Extract the (X, Y) coordinate from the center of the cell holding the provided text.  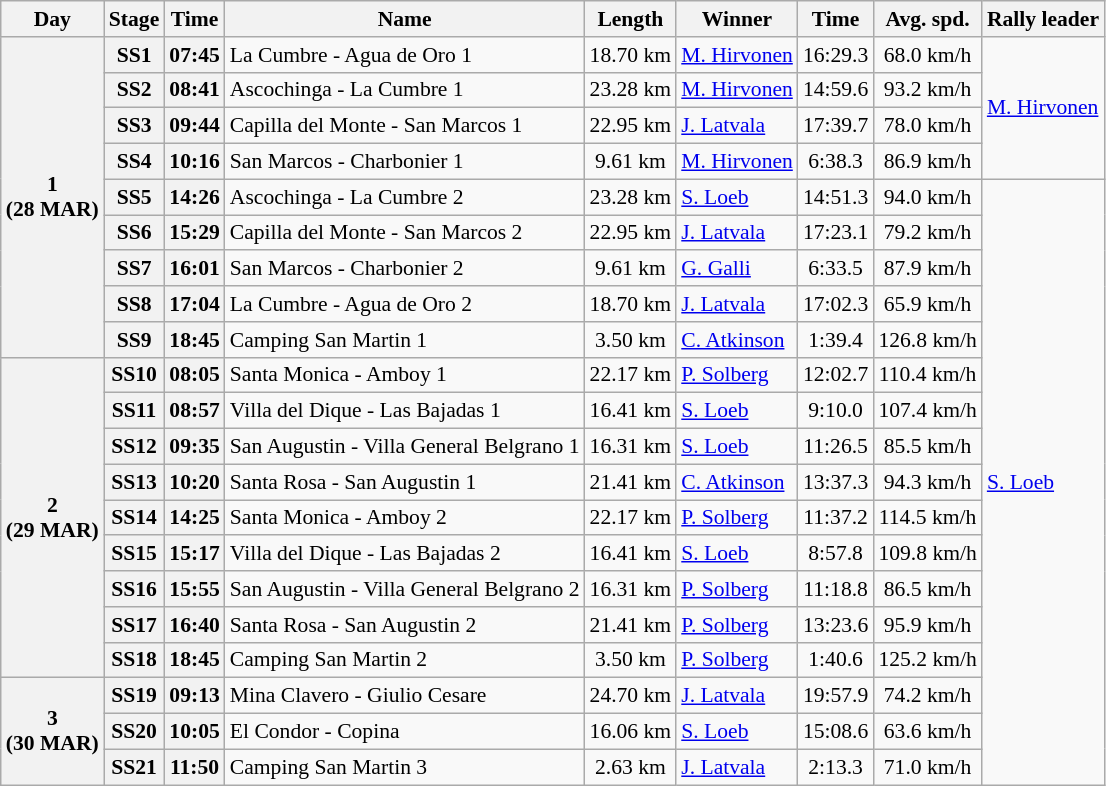
SS7 (134, 269)
12:02.7 (836, 375)
Santa Monica - Amboy 2 (405, 518)
11:50 (194, 767)
13:37.3 (836, 482)
San Marcos - Charbonier 1 (405, 162)
110.4 km/h (927, 375)
Santa Monica - Amboy 1 (405, 375)
11:37.2 (836, 518)
Capilla del Monte - San Marcos 1 (405, 126)
SS18 (134, 660)
10:16 (194, 162)
La Cumbre - Agua de Oro 1 (405, 55)
Villa del Dique - Las Bajadas 2 (405, 554)
09:13 (194, 696)
SS5 (134, 197)
SS6 (134, 233)
Villa del Dique - Las Bajadas 1 (405, 411)
Camping San Martin 2 (405, 660)
San Marcos - Charbonier 2 (405, 269)
93.2 km/h (927, 90)
16:40 (194, 625)
14:25 (194, 518)
2(29 MAR) (52, 518)
Ascochinga - La Cumbre 1 (405, 90)
3(30 MAR) (52, 732)
14:51.3 (836, 197)
94.0 km/h (927, 197)
1(28 MAR) (52, 198)
86.5 km/h (927, 589)
17:02.3 (836, 304)
Ascochinga - La Cumbre 2 (405, 197)
Length (631, 19)
Winner (737, 19)
Stage (134, 19)
Rally leader (1043, 19)
1:39.4 (836, 340)
SS19 (134, 696)
24.70 km (631, 696)
15:29 (194, 233)
2:13.3 (836, 767)
2.63 km (631, 767)
6:38.3 (836, 162)
11:26.5 (836, 447)
8:57.8 (836, 554)
16:01 (194, 269)
19:57.9 (836, 696)
14:59.6 (836, 90)
SS17 (134, 625)
17:04 (194, 304)
SS2 (134, 90)
87.9 km/h (927, 269)
Camping San Martin 3 (405, 767)
Santa Rosa - San Augustin 1 (405, 482)
85.5 km/h (927, 447)
08:57 (194, 411)
SS1 (134, 55)
125.2 km/h (927, 660)
107.4 km/h (927, 411)
08:05 (194, 375)
1:40.6 (836, 660)
65.9 km/h (927, 304)
Name (405, 19)
16:29.3 (836, 55)
G. Galli (737, 269)
63.6 km/h (927, 732)
Santa Rosa - San Augustin 2 (405, 625)
SS8 (134, 304)
17:39.7 (836, 126)
09:44 (194, 126)
14:26 (194, 197)
15:17 (194, 554)
86.9 km/h (927, 162)
Capilla del Monte - San Marcos 2 (405, 233)
SS21 (134, 767)
79.2 km/h (927, 233)
6:33.5 (836, 269)
95.9 km/h (927, 625)
SS16 (134, 589)
126.8 km/h (927, 340)
San Augustin - Villa General Belgrano 2 (405, 589)
74.2 km/h (927, 696)
SS3 (134, 126)
9:10.0 (836, 411)
07:45 (194, 55)
SS12 (134, 447)
109.8 km/h (927, 554)
SS13 (134, 482)
Day (52, 19)
10:05 (194, 732)
11:18.8 (836, 589)
SS20 (134, 732)
17:23.1 (836, 233)
Camping San Martin 1 (405, 340)
13:23.6 (836, 625)
SS9 (134, 340)
68.0 km/h (927, 55)
SS14 (134, 518)
SS11 (134, 411)
15:08.6 (836, 732)
15:55 (194, 589)
Avg. spd. (927, 19)
10:20 (194, 482)
Mina Clavero - Giulio Cesare (405, 696)
San Augustin - Villa General Belgrano 1 (405, 447)
SS15 (134, 554)
08:41 (194, 90)
09:35 (194, 447)
El Condor - Copina (405, 732)
La Cumbre - Agua de Oro 2 (405, 304)
SS10 (134, 375)
16.06 km (631, 732)
114.5 km/h (927, 518)
71.0 km/h (927, 767)
78.0 km/h (927, 126)
SS4 (134, 162)
94.3 km/h (927, 482)
